Return the (X, Y) coordinate for the center point of the cell that contains the specified text.  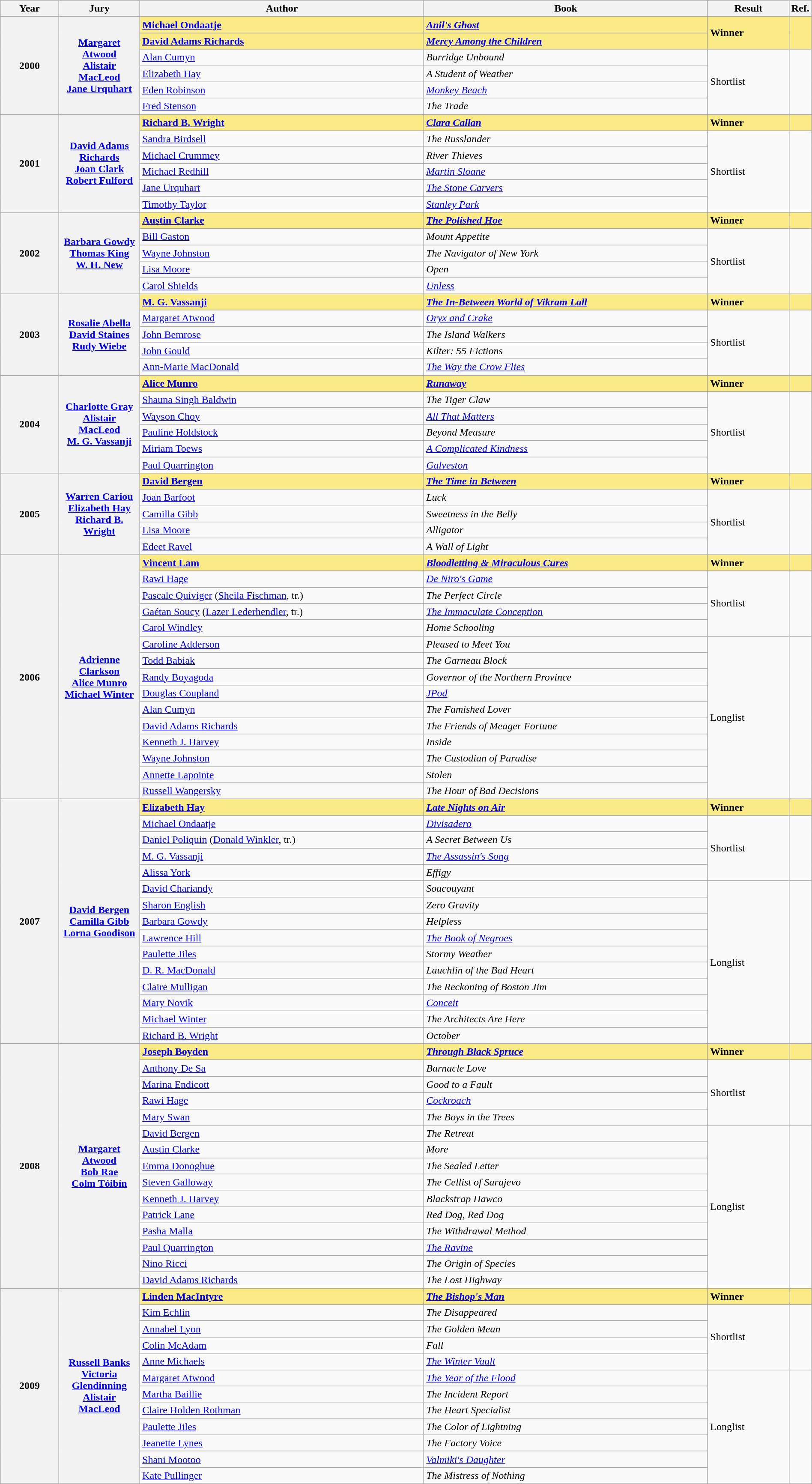
Open (566, 269)
Ann-Marie MacDonald (282, 367)
The Origin of Species (566, 1264)
Adrienne ClarksonAlice MunroMichael Winter (99, 677)
Michael Redhill (282, 171)
A Complicated Kindness (566, 448)
Marina Endicott (282, 1084)
Charlotte GrayAlistair MacLeodM. G. Vassanji (99, 424)
Annette Lapointe (282, 775)
The Stone Carvers (566, 188)
Edeet Ravel (282, 546)
Carol Windley (282, 628)
The Color of Lightning (566, 1427)
Steven Galloway (282, 1182)
Gaétan Soucy (Lazer Lederhendler, tr.) (282, 612)
Joseph Boyden (282, 1052)
Helpless (566, 921)
Barbara Gowdy (282, 921)
2005 (30, 514)
Luck (566, 498)
The Boys in the Trees (566, 1117)
The Year of the Flood (566, 1378)
Clara Callan (566, 122)
Cockroach (566, 1101)
David BergenCamilla GibbLorna Goodison (99, 922)
Soucouyant (566, 889)
Valmiki's Daughter (566, 1459)
Michael Crummey (282, 155)
Colin McAdam (282, 1345)
Carol Shields (282, 286)
The Custodian of Paradise (566, 758)
The Immaculate Conception (566, 612)
Pauline Holdstock (282, 432)
Pasha Malla (282, 1231)
Michael Winter (282, 1019)
The Perfect Circle (566, 595)
The Reckoning of Boston Jim (566, 986)
2009 (30, 1386)
D. R. MacDonald (282, 970)
Shani Mootoo (282, 1459)
Sharon English (282, 905)
Vincent Lam (282, 563)
All That Matters (566, 416)
Mary Swan (282, 1117)
Barbara GowdyThomas KingW. H. New (99, 253)
The Sealed Letter (566, 1166)
Emma Donoghue (282, 1166)
Jeanette Lynes (282, 1443)
Nino Ricci (282, 1264)
Effigy (566, 872)
Bloodletting & Miraculous Cures (566, 563)
Patrick Lane (282, 1215)
Kate Pullinger (282, 1475)
The Book of Negroes (566, 938)
Burridge Unbound (566, 57)
2007 (30, 922)
The Disappeared (566, 1313)
Todd Babiak (282, 660)
The Navigator of New York (566, 253)
Ref. (800, 9)
2002 (30, 253)
Stanley Park (566, 204)
Eden Robinson (282, 90)
The Architects Are Here (566, 1019)
Claire Mulligan (282, 986)
Barnacle Love (566, 1068)
More (566, 1150)
Linden MacIntyre (282, 1296)
Claire Holden Rothman (282, 1410)
Alissa York (282, 872)
Stolen (566, 775)
The Way the Crow Flies (566, 367)
David Chariandy (282, 889)
Beyond Measure (566, 432)
Timothy Taylor (282, 204)
Randy Boyagoda (282, 677)
The Golden Mean (566, 1329)
Pleased to Meet You (566, 644)
Martha Baillie (282, 1394)
Runaway (566, 383)
De Niro's Game (566, 579)
The Tiger Claw (566, 400)
The In-Between World of Vikram Lall (566, 302)
Through Black Spruce (566, 1052)
The Withdrawal Method (566, 1231)
Monkey Beach (566, 90)
Kim Echlin (282, 1313)
Alice Munro (282, 383)
A Wall of Light (566, 546)
Joan Barfoot (282, 498)
River Thieves (566, 155)
The Russlander (566, 139)
A Secret Between Us (566, 840)
Galveston (566, 465)
Camilla Gibb (282, 514)
The Assassin's Song (566, 856)
Stormy Weather (566, 954)
Margaret AtwoodAlistair MacLeodJane Urquhart (99, 66)
Kilter: 55 Fictions (566, 351)
Governor of the Northern Province (566, 677)
Warren CariouElizabeth HayRichard B. Wright (99, 514)
Zero Gravity (566, 905)
Jury (99, 9)
2008 (30, 1166)
Home Schooling (566, 628)
Alligator (566, 530)
The Factory Voice (566, 1443)
2004 (30, 424)
Mary Novik (282, 1003)
Bill Gaston (282, 237)
Lawrence Hill (282, 938)
Lauchlin of the Bad Heart (566, 970)
Sweetness in the Belly (566, 514)
The Retreat (566, 1133)
Oryx and Crake (566, 318)
Red Dog, Red Dog (566, 1215)
Martin Sloane (566, 171)
Mount Appetite (566, 237)
Sandra Birdsell (282, 139)
Inside (566, 742)
2006 (30, 677)
2000 (30, 66)
Annabel Lyon (282, 1329)
The Friends of Meager Fortune (566, 726)
John Bemrose (282, 334)
The Bishop's Man (566, 1296)
Anil's Ghost (566, 25)
Unless (566, 286)
Conceit (566, 1003)
Anthony De Sa (282, 1068)
The Ravine (566, 1248)
The Incident Report (566, 1394)
Book (566, 9)
David Adams RichardsJoan ClarkRobert Fulford (99, 163)
Russell BanksVictoria GlendinningAlistair MacLeod (99, 1386)
Shauna Singh Baldwin (282, 400)
Good to a Fault (566, 1084)
The Mistress of Nothing (566, 1475)
Fall (566, 1345)
The Trade (566, 106)
The Heart Specialist (566, 1410)
The Famished Lover (566, 709)
Author (282, 9)
Anne Michaels (282, 1362)
Year (30, 9)
Margaret AtwoodBob RaeColm Tóibín (99, 1166)
The Cellist of Sarajevo (566, 1182)
The Lost Highway (566, 1280)
Divisadero (566, 824)
Mercy Among the Children (566, 41)
Jane Urquhart (282, 188)
The Polished Hoe (566, 221)
Miriam Toews (282, 448)
Late Nights on Air (566, 807)
The Winter Vault (566, 1362)
Douglas Coupland (282, 693)
October (566, 1036)
A Student of Weather (566, 74)
The Time in Between (566, 481)
Fred Stenson (282, 106)
Pascale Quiviger (Sheila Fischman, tr.) (282, 595)
Wayson Choy (282, 416)
John Gould (282, 351)
JPod (566, 693)
Result (749, 9)
Rosalie AbellaDavid StainesRudy Wiebe (99, 334)
The Island Walkers (566, 334)
2001 (30, 163)
The Garneau Block (566, 660)
The Hour of Bad Decisions (566, 791)
Russell Wangersky (282, 791)
Daniel Poliquin (Donald Winkler, tr.) (282, 840)
Caroline Adderson (282, 644)
2003 (30, 334)
Blackstrap Hawco (566, 1198)
